Locate the cell with the specified text and output its [x, y] center coordinate. 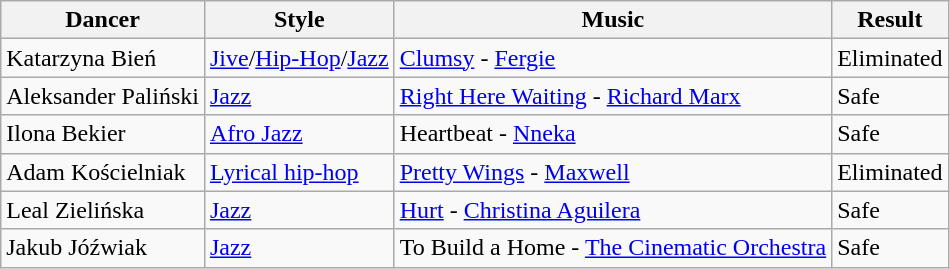
Result [890, 20]
Clumsy - Fergie [613, 58]
Jakub Jóźwiak [103, 248]
Adam Kościelniak [103, 172]
Lyrical hip-hop [299, 172]
Katarzyna Bień [103, 58]
Style [299, 20]
Pretty Wings - Maxwell [613, 172]
To Build a Home - The Cinematic Orchestra [613, 248]
Jive/Hip-Hop/Jazz [299, 58]
Dancer [103, 20]
Aleksander Paliński [103, 96]
Heartbeat - Nneka [613, 134]
Hurt - Christina Aguilera [613, 210]
Music [613, 20]
Afro Jazz [299, 134]
Right Here Waiting - Richard Marx [613, 96]
Ilona Bekier [103, 134]
Leal Zielińska [103, 210]
